Pinpoint the cell where the given text exists, returning its [X, Y] midpoint coordinate. 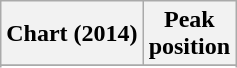
Peakposition [189, 34]
Chart (2014) [72, 34]
